Determine the (x, y) coordinate at the center of the cell enclosing the given text.  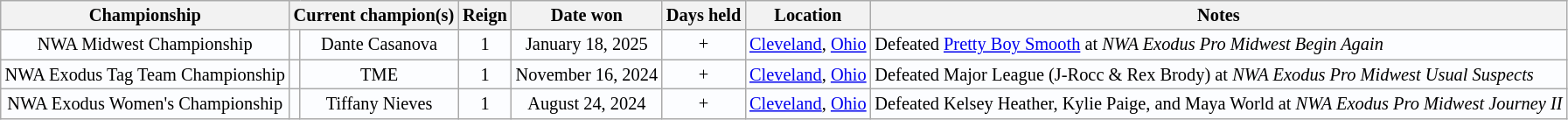
August 24, 2024 (587, 103)
Defeated Pretty Boy Smooth at NWA Exodus Pro Midwest Begin Again (1219, 45)
TME (380, 74)
Defeated Major League (J-Rocc & Rex Brody) at NWA Exodus Pro Midwest Usual Suspects (1219, 74)
January 18, 2025 (587, 45)
Tiffany Nieves (380, 103)
Defeated Kelsey Heather, Kylie Paige, and Maya World at NWA Exodus Pro Midwest Journey II (1219, 103)
NWA Exodus Women's Championship (145, 103)
November 16, 2024 (587, 74)
Current champion(s) (374, 15)
Reign (484, 15)
Date won (587, 15)
NWA Exodus Tag Team Championship (145, 74)
Location (808, 15)
Championship (145, 15)
NWA Midwest Championship (145, 45)
Notes (1219, 15)
Days held (703, 15)
Dante Casanova (380, 45)
